Search for the cell housing the specified text and yield its [x, y] center coordinate. 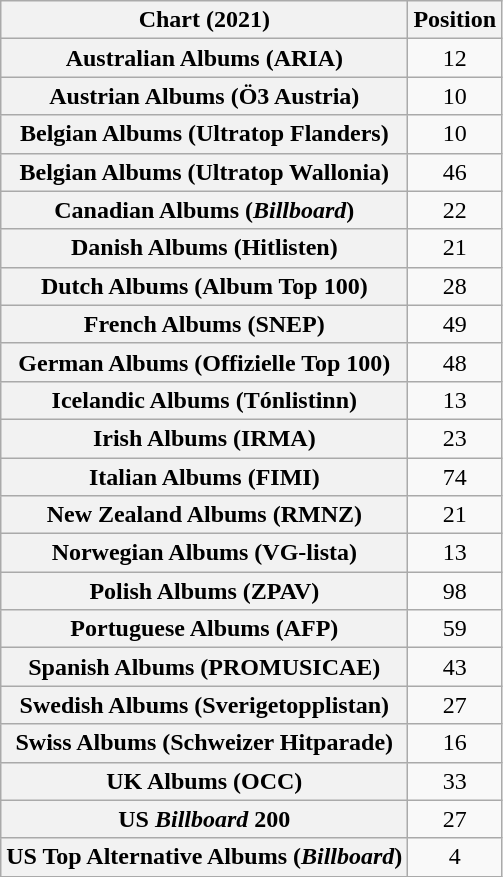
Swiss Albums (Schweizer Hitparade) [204, 743]
Belgian Albums (Ultratop Flanders) [204, 134]
4 [455, 857]
28 [455, 286]
US Billboard 200 [204, 819]
US Top Alternative Albums (Billboard) [204, 857]
Spanish Albums (PROMUSICAE) [204, 667]
French Albums (SNEP) [204, 324]
46 [455, 172]
Icelandic Albums (Tónlistinn) [204, 400]
23 [455, 438]
12 [455, 58]
22 [455, 210]
Belgian Albums (Ultratop Wallonia) [204, 172]
33 [455, 781]
Danish Albums (Hitlisten) [204, 248]
Irish Albums (IRMA) [204, 438]
Dutch Albums (Album Top 100) [204, 286]
Norwegian Albums (VG-lista) [204, 553]
Chart (2021) [204, 20]
59 [455, 629]
Austrian Albums (Ö3 Austria) [204, 96]
UK Albums (OCC) [204, 781]
New Zealand Albums (RMNZ) [204, 515]
48 [455, 362]
Italian Albums (FIMI) [204, 477]
Australian Albums (ARIA) [204, 58]
49 [455, 324]
Polish Albums (ZPAV) [204, 591]
Position [455, 20]
German Albums (Offizielle Top 100) [204, 362]
Canadian Albums (Billboard) [204, 210]
74 [455, 477]
43 [455, 667]
Swedish Albums (Sverigetopplistan) [204, 705]
98 [455, 591]
Portuguese Albums (AFP) [204, 629]
16 [455, 743]
